Capture the cell that displays the provided text and extract its [X, Y] central coordinate. 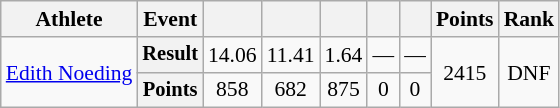
2415 [465, 72]
DNF [530, 72]
858 [232, 90]
1.64 [344, 55]
Athlete [70, 19]
682 [291, 90]
14.06 [232, 55]
875 [344, 90]
Rank [530, 19]
Result [170, 55]
11.41 [291, 55]
Event [170, 19]
Edith Noeding [70, 72]
